Return the [x, y] coordinate for the center point of the cell that contains the specified text.  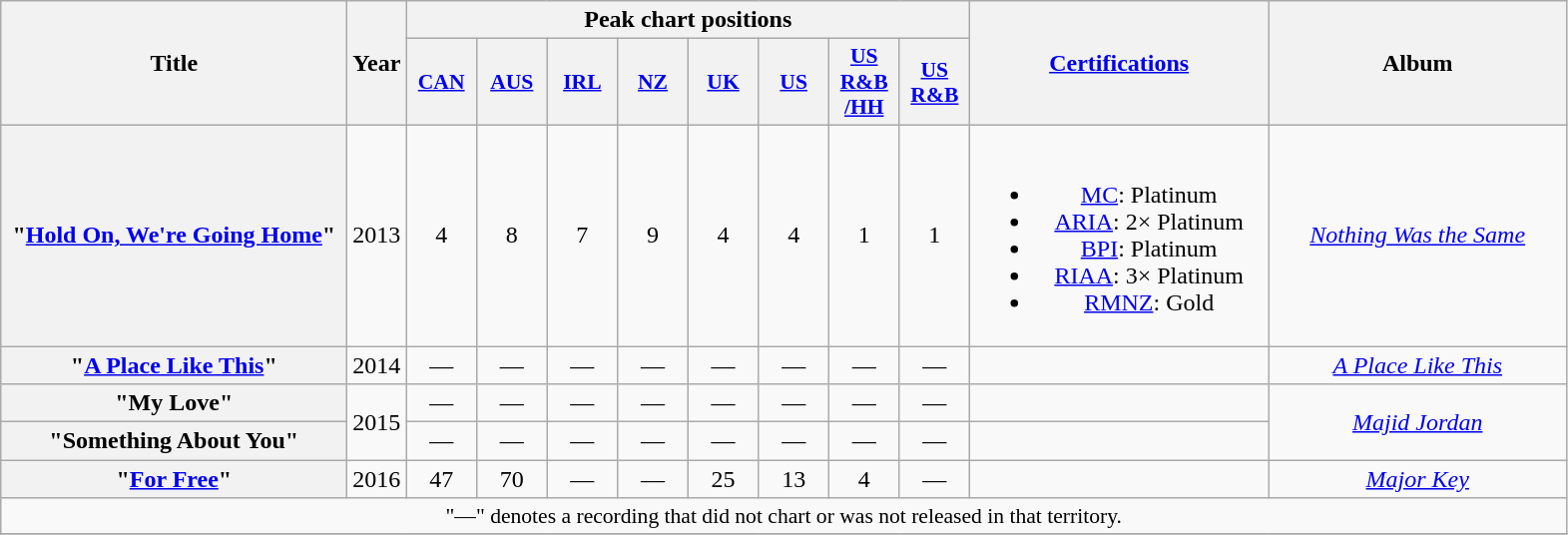
USR&B/HH [864, 82]
2014 [377, 364]
CAN [441, 82]
9 [653, 236]
70 [511, 479]
"—" denotes a recording that did not chart or was not released in that territory. [784, 516]
25 [723, 479]
7 [583, 236]
13 [794, 479]
Year [377, 64]
USR&B [934, 82]
47 [441, 479]
Peak chart positions [689, 20]
"My Love" [174, 403]
IRL [583, 82]
A Place Like This [1417, 364]
Major Key [1417, 479]
2015 [377, 422]
Title [174, 64]
Certifications [1120, 64]
"For Free" [174, 479]
2013 [377, 236]
"Something About You" [174, 441]
"A Place Like This" [174, 364]
MC: PlatinumARIA: 2× PlatinumBPI: PlatinumRIAA: 3× PlatinumRMNZ: Gold [1120, 236]
Album [1417, 64]
NZ [653, 82]
Majid Jordan [1417, 422]
2016 [377, 479]
Nothing Was the Same [1417, 236]
US [794, 82]
AUS [511, 82]
"Hold On, We're Going Home" [174, 236]
8 [511, 236]
UK [723, 82]
